Locate the cell with the specified text and output its [X, Y] center coordinate. 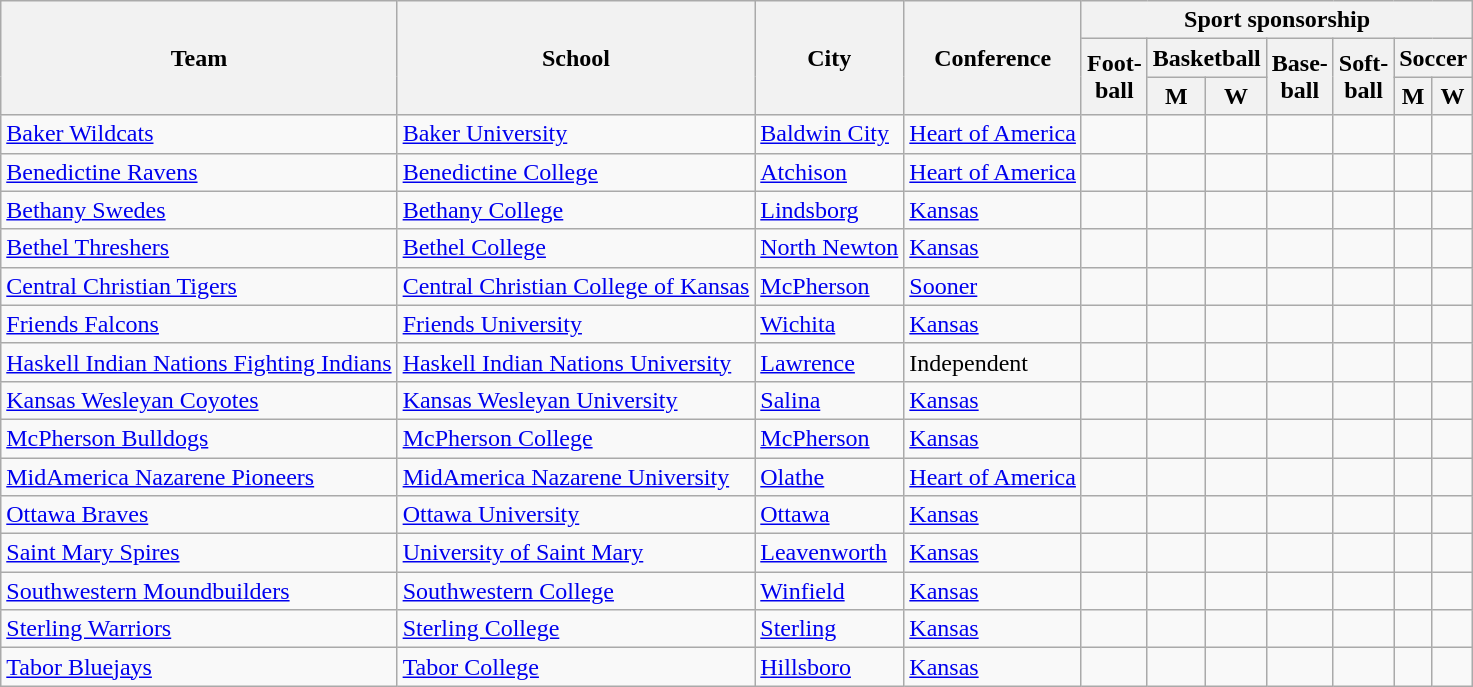
Baker Wildcats [199, 134]
Base-ball [1300, 77]
Bethany College [576, 210]
Sport sponsorship [1276, 20]
Friends University [576, 324]
Sterling Warriors [199, 629]
McPherson College [576, 438]
Central Christian Tigers [199, 286]
McPherson Bulldogs [199, 438]
Tabor College [576, 667]
Wichita [830, 324]
Southwestern College [576, 591]
Sooner [993, 286]
Lawrence [830, 362]
North Newton [830, 248]
Olathe [830, 477]
Sterling [830, 629]
Baldwin City [830, 134]
Ottawa Braves [199, 515]
Kansas Wesleyan Coyotes [199, 400]
Ottawa [830, 515]
MidAmerica Nazarene Pioneers [199, 477]
Hillsboro [830, 667]
Southwestern Moundbuilders [199, 591]
Tabor Bluejays [199, 667]
MidAmerica Nazarene University [576, 477]
Basketball [1206, 58]
Kansas Wesleyan University [576, 400]
Central Christian College of Kansas [576, 286]
Independent [993, 362]
Salina [830, 400]
Benedictine College [576, 172]
School [576, 58]
Soft-ball [1363, 77]
Baker University [576, 134]
Haskell Indian Nations University [576, 362]
Saint Mary Spires [199, 553]
Bethel College [576, 248]
Bethany Swedes [199, 210]
Haskell Indian Nations Fighting Indians [199, 362]
Benedictine Ravens [199, 172]
Leavenworth [830, 553]
Ottawa University [576, 515]
Lindsborg [830, 210]
Sterling College [576, 629]
Atchison [830, 172]
Bethel Threshers [199, 248]
Team [199, 58]
City [830, 58]
Soccer [1434, 58]
University of Saint Mary [576, 553]
Friends Falcons [199, 324]
Winfield [830, 591]
Foot-ball [1114, 77]
Conference [993, 58]
